For the text-containing cell, return its midpoint in (x, y) coordinate format. 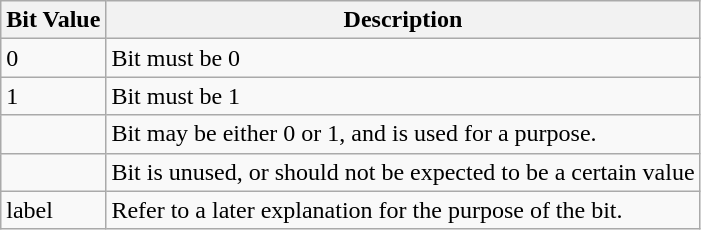
1 (54, 96)
0 (54, 58)
Bit must be 0 (403, 58)
label (54, 210)
Bit is unused, or should not be expected to be a certain value (403, 172)
Refer to a later explanation for the purpose of the bit. (403, 210)
Bit must be 1 (403, 96)
Bit may be either 0 or 1, and is used for a purpose. (403, 134)
Description (403, 20)
Bit Value (54, 20)
